Detect which cell encompasses the target text, then output its [x, y] center coordinate. 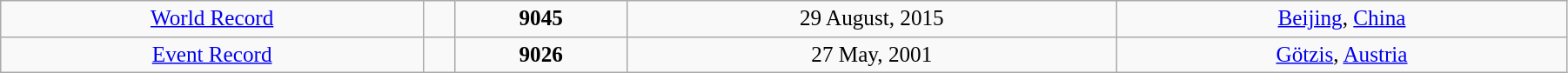
Götzis, Austria [1342, 55]
Event Record [212, 55]
Beijing, China [1342, 19]
27 May, 2001 [872, 55]
9045 [541, 19]
29 August, 2015 [872, 19]
9026 [541, 55]
World Record [212, 19]
